Pinpoint the cell where the given text exists, returning its (x, y) midpoint coordinate. 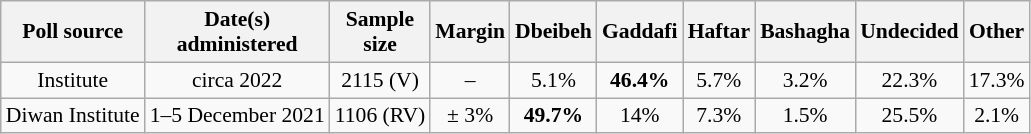
Undecided (909, 32)
2115 (V) (380, 80)
1106 (RV) (380, 116)
Samplesize (380, 32)
3.2% (805, 80)
Other (997, 32)
Institute (73, 80)
49.7% (554, 116)
± 3% (470, 116)
– (470, 80)
1–5 December 2021 (238, 116)
17.3% (997, 80)
46.4% (640, 80)
Gaddafi (640, 32)
Bashagha (805, 32)
7.3% (719, 116)
25.5% (909, 116)
5.7% (719, 80)
Dbeibeh (554, 32)
5.1% (554, 80)
Diwan Institute (73, 116)
circa 2022 (238, 80)
22.3% (909, 80)
2.1% (997, 116)
Poll source (73, 32)
1.5% (805, 116)
Margin (470, 32)
Haftar (719, 32)
Date(s)administered (238, 32)
14% (640, 116)
